Find where the given text appears and provide that cell's center as (x, y) coordinate. 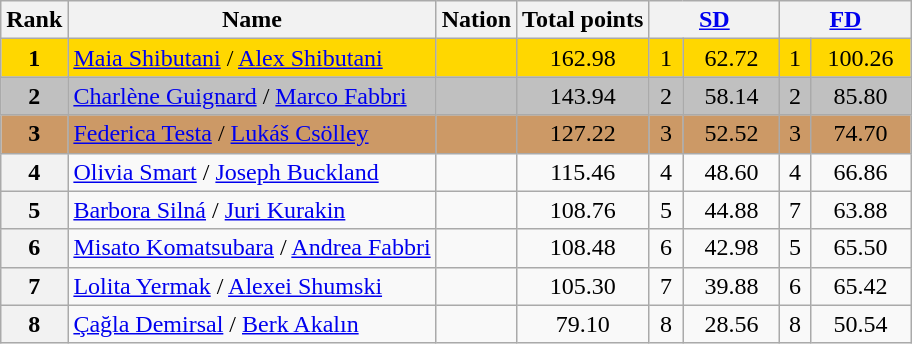
143.94 (583, 96)
74.70 (860, 134)
39.88 (732, 286)
85.80 (860, 96)
Total points (583, 20)
Charlène Guignard / Marco Fabbri (252, 96)
52.52 (732, 134)
Name (252, 20)
SD (714, 20)
FD (846, 20)
42.98 (732, 248)
127.22 (583, 134)
100.26 (860, 58)
50.54 (860, 324)
108.48 (583, 248)
63.88 (860, 210)
Misato Komatsubara / Andrea Fabbri (252, 248)
105.30 (583, 286)
108.76 (583, 210)
79.10 (583, 324)
162.98 (583, 58)
66.86 (860, 172)
Federica Testa / Lukáš Csölley (252, 134)
115.46 (583, 172)
Lolita Yermak / Alexei Shumski (252, 286)
44.88 (732, 210)
Olivia Smart / Joseph Buckland (252, 172)
Barbora Silná / Juri Kurakin (252, 210)
Maia Shibutani / Alex Shibutani (252, 58)
Çağla Demirsal / Berk Akalın (252, 324)
Rank (34, 20)
62.72 (732, 58)
28.56 (732, 324)
48.60 (732, 172)
65.50 (860, 248)
65.42 (860, 286)
Nation (476, 20)
58.14 (732, 96)
